Return the [X, Y] coordinate for the center point of the cell that contains the specified text.  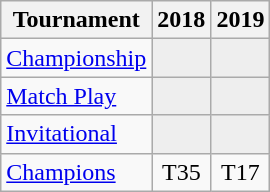
Champions [76, 172]
Tournament [76, 20]
Invitational [76, 134]
T17 [240, 172]
Match Play [76, 96]
Championship [76, 58]
2019 [240, 20]
2018 [182, 20]
T35 [182, 172]
